Search for the cell housing the specified text and yield its (x, y) center coordinate. 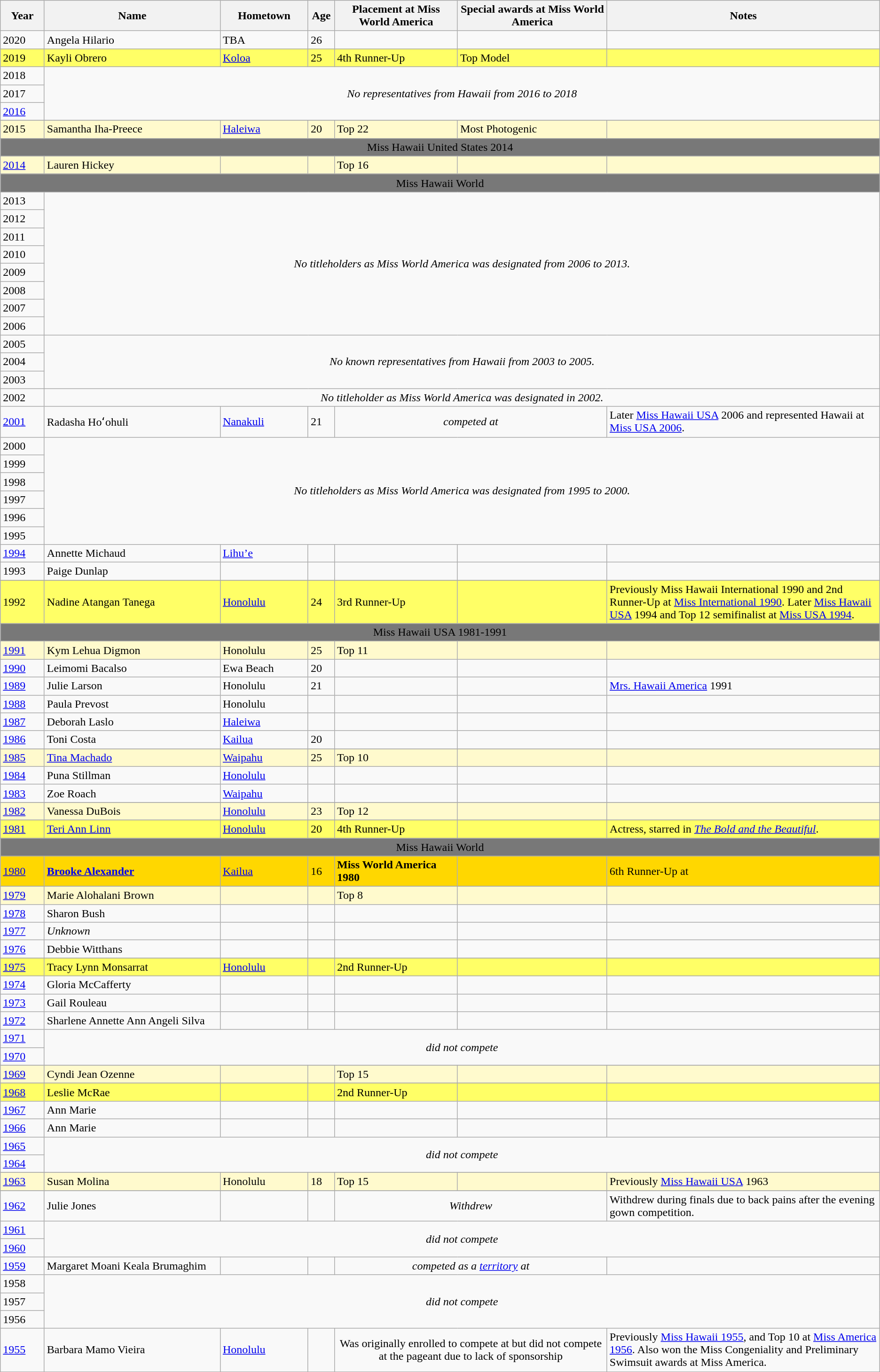
Top 10 (396, 757)
Miss Hawaii USA 1981-1991 (440, 632)
1999 (23, 464)
1975 (23, 967)
1992 (23, 602)
2010 (23, 255)
Julie Jones (132, 1206)
Was originally enrolled to compete at but did not compete at the pageant due to lack of sponsorship (471, 1350)
Top 16 (396, 165)
1983 (23, 793)
18 (321, 1182)
Top Model (532, 58)
1979 (23, 896)
2001 (23, 422)
Brooke Alexander (132, 871)
Top 22 (396, 129)
1955 (23, 1350)
Barbara Mamo Vieira (132, 1350)
Previously Miss Hawaii 1955, and Top 10 at Miss America 1956. Also won the Miss Congeniality and Preliminary Swimsuit awards at Miss America. (743, 1350)
1990 (23, 668)
Year (23, 16)
6th Runner-Up at (743, 871)
1960 (23, 1248)
1993 (23, 571)
Miss World America 1980 (396, 871)
24 (321, 602)
2011 (23, 236)
2013 (23, 201)
1970 (23, 1056)
Cyndi Jean Ozenne (132, 1074)
2012 (23, 218)
1994 (23, 553)
Most Photogenic (532, 129)
Kym Lehua Digmon (132, 650)
Annette Michaud (132, 553)
23 (321, 811)
Miss Hawaii United States 2014 (440, 147)
1982 (23, 811)
Top 8 (396, 896)
1957 (23, 1302)
Paige Dunlap (132, 571)
1969 (23, 1074)
2017 (23, 94)
Top 12 (396, 811)
1965 (23, 1146)
1989 (23, 686)
1973 (23, 1003)
Sharon Bush (132, 913)
Nadine Atangan Tanega (132, 602)
1966 (23, 1128)
1986 (23, 740)
Marie Alohalani Brown (132, 896)
1980 (23, 871)
Susan Molina (132, 1182)
Zoe Roach (132, 793)
Debbie Witthans (132, 949)
Ewa Beach (264, 668)
1976 (23, 949)
1971 (23, 1038)
1985 (23, 757)
No titleholders as Miss World America was designated from 1995 to 2000. (462, 491)
2005 (23, 344)
1963 (23, 1182)
Later Miss Hawaii USA 2006 and represented Hawaii at Miss USA 2006. (743, 422)
Mrs. Hawaii America 1991 (743, 686)
1974 (23, 985)
Withdrew (471, 1206)
2006 (23, 326)
Angela Hilario (132, 40)
Toni Costa (132, 740)
2004 (23, 362)
Unknown (132, 931)
No titleholders as Miss World America was designated from 2006 to 2013. (462, 263)
Koloa (264, 58)
Nanakuli (264, 422)
Puna Stillman (132, 775)
Previously Miss Hawaii USA 1963 (743, 1182)
Margaret Moani Keala Brumaghim (132, 1266)
No known representatives from Hawaii from 2003 to 2005. (462, 362)
2019 (23, 58)
1967 (23, 1110)
No titleholder as Miss World America was designated in 2002. (462, 398)
2002 (23, 398)
1996 (23, 517)
Age (321, 16)
Paula Prevost (132, 704)
1977 (23, 931)
Lihu’e (264, 553)
Radasha Hoʻohuli (132, 422)
Kayli Obrero (132, 58)
16 (321, 871)
Tracy Lynn Monsarrat (132, 967)
TBA (264, 40)
Samantha Iha-Preece (132, 129)
1968 (23, 1092)
1981 (23, 829)
Julie Larson (132, 686)
1962 (23, 1206)
Special awards at Miss World America (532, 16)
Gloria McCafferty (132, 985)
1956 (23, 1319)
1984 (23, 775)
1961 (23, 1230)
1997 (23, 499)
competed as a territory at (471, 1266)
2018 (23, 76)
Top 11 (396, 650)
Leslie McRae (132, 1092)
2016 (23, 111)
1964 (23, 1164)
2000 (23, 446)
2014 (23, 165)
1958 (23, 1284)
Deborah Laslo (132, 722)
Hometown (264, 16)
competed at (471, 422)
Teri Ann Linn (132, 829)
1998 (23, 482)
2008 (23, 290)
Vanessa DuBois (132, 811)
1972 (23, 1021)
Tina Machado (132, 757)
Gail Rouleau (132, 1003)
26 (321, 40)
Placement at Miss World America (396, 16)
1988 (23, 704)
1995 (23, 535)
No representatives from Hawaii from 2016 to 2018 (462, 94)
Leimomi Bacalso (132, 668)
1959 (23, 1266)
Actress, starred in The Bold and the Beautiful. (743, 829)
Lauren Hickey (132, 165)
2007 (23, 308)
2015 (23, 129)
1991 (23, 650)
2020 (23, 40)
Name (132, 16)
2003 (23, 380)
1978 (23, 913)
Sharlene Annette Ann Angeli Silva (132, 1021)
2009 (23, 273)
Notes (743, 16)
1987 (23, 722)
Withdrew during finals due to back pains after the evening gown competition. (743, 1206)
3rd Runner-Up (396, 602)
